From the cell containing the given text, extract its center point as (x, y) coordinate. 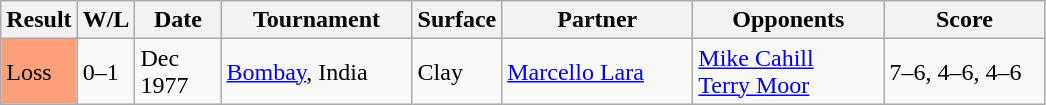
Dec 1977 (178, 72)
Surface (457, 20)
Date (178, 20)
Marcello Lara (598, 72)
Loss (39, 72)
Bombay, India (316, 72)
7–6, 4–6, 4–6 (964, 72)
Result (39, 20)
0–1 (106, 72)
Clay (457, 72)
Tournament (316, 20)
Opponents (788, 20)
Mike Cahill Terry Moor (788, 72)
Score (964, 20)
Partner (598, 20)
W/L (106, 20)
